For the text-containing cell, return its midpoint in [x, y] coordinate format. 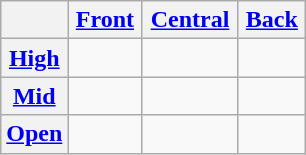
Central [190, 20]
Open [34, 134]
Back [272, 20]
High [34, 58]
Front [105, 20]
Mid [34, 96]
